Search for the cell housing the specified text and yield its [x, y] center coordinate. 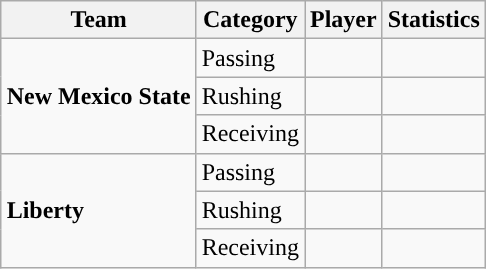
Player [343, 20]
Liberty [98, 210]
Team [98, 20]
Statistics [434, 20]
Category [250, 20]
New Mexico State [98, 96]
